Detect which cell encompasses the target text, then output its (x, y) center coordinate. 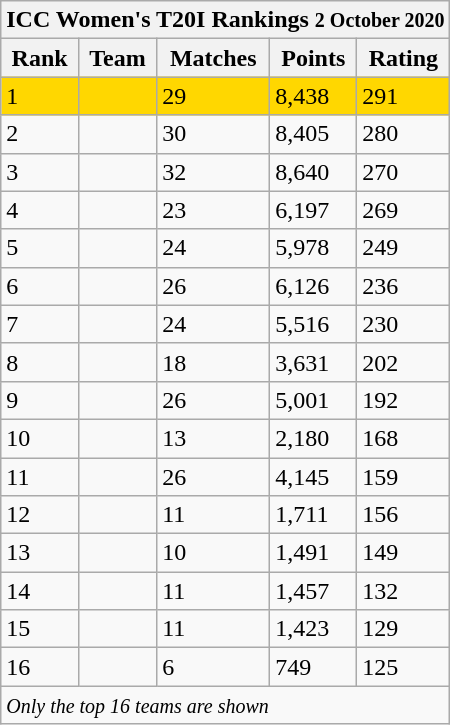
230 (404, 324)
Only the top 16 teams are shown (226, 705)
8,640 (314, 172)
202 (404, 362)
159 (404, 477)
1 (40, 96)
280 (404, 134)
14 (40, 591)
12 (40, 515)
236 (404, 286)
23 (214, 210)
15 (40, 629)
3,631 (314, 362)
ICC Women's T20I Rankings 2 October 2020 (226, 20)
5,516 (314, 324)
Points (314, 58)
192 (404, 400)
156 (404, 515)
149 (404, 553)
8,405 (314, 134)
125 (404, 667)
Matches (214, 58)
30 (214, 134)
749 (314, 667)
Rating (404, 58)
18 (214, 362)
5 (40, 248)
270 (404, 172)
8,438 (314, 96)
16 (40, 667)
291 (404, 96)
8 (40, 362)
Team (117, 58)
9 (40, 400)
1,457 (314, 591)
29 (214, 96)
4 (40, 210)
1,423 (314, 629)
32 (214, 172)
2 (40, 134)
132 (404, 591)
5,001 (314, 400)
1,491 (314, 553)
3 (40, 172)
6,197 (314, 210)
4,145 (314, 477)
168 (404, 438)
5,978 (314, 248)
2,180 (314, 438)
269 (404, 210)
6,126 (314, 286)
1,711 (314, 515)
129 (404, 629)
7 (40, 324)
249 (404, 248)
Rank (40, 58)
